Detect which cell encompasses the target text, then output its [x, y] center coordinate. 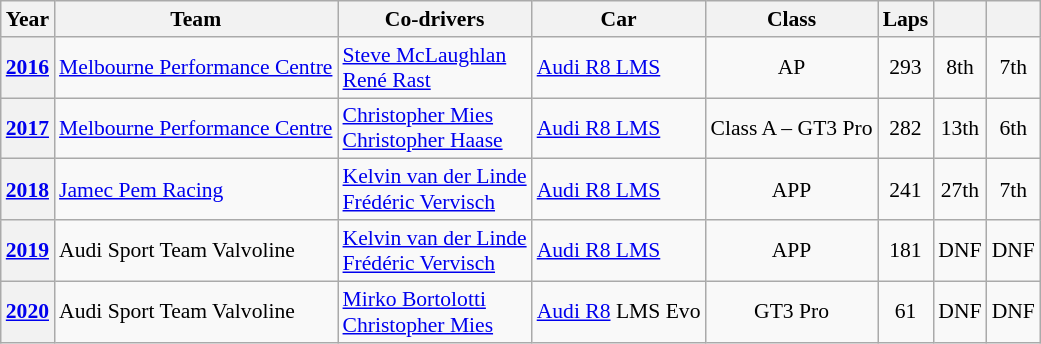
Class [792, 19]
13th [960, 128]
2017 [28, 128]
6th [1014, 128]
293 [906, 68]
2018 [28, 190]
241 [906, 190]
27th [960, 190]
Christopher Mies Christopher Haase [435, 128]
2016 [28, 68]
Class A – GT3 Pro [792, 128]
Mirko Bortolotti Christopher Mies [435, 312]
Audi R8 LMS Evo [619, 312]
181 [906, 250]
Laps [906, 19]
GT3 Pro [792, 312]
8th [960, 68]
AP [792, 68]
Year [28, 19]
Team [196, 19]
Jamec Pem Racing [196, 190]
Co-drivers [435, 19]
2020 [28, 312]
2019 [28, 250]
Steve McLaughlan René Rast [435, 68]
282 [906, 128]
61 [906, 312]
Car [619, 19]
